Determine the (x, y) coordinate at the center of the cell enclosing the given text.  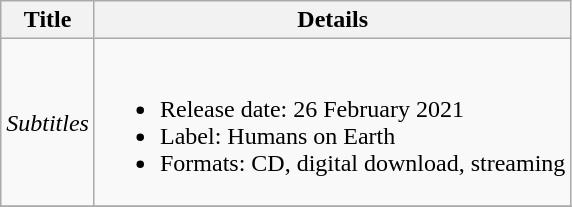
Title (48, 20)
Release date: 26 February 2021Label: Humans on EarthFormats: CD, digital download, streaming (332, 122)
Details (332, 20)
Subtitles (48, 122)
